Capture the cell that displays the provided text and extract its (x, y) central coordinate. 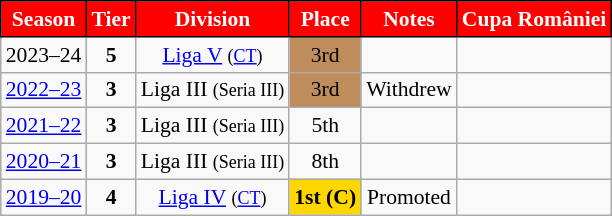
Season (44, 19)
Place (325, 19)
Withdrew (409, 90)
2021–22 (44, 126)
2019–20 (44, 197)
Liga V (CT) (213, 55)
1st (C) (325, 197)
Liga IV (CT) (213, 197)
2020–21 (44, 162)
2023–24 (44, 55)
4 (110, 197)
Cupa României (534, 19)
5 (110, 55)
Promoted (409, 197)
Tier (110, 19)
Notes (409, 19)
8th (325, 162)
Division (213, 19)
5th (325, 126)
2022–23 (44, 90)
